Determine the [x, y] coordinate at the center of the cell enclosing the given text.  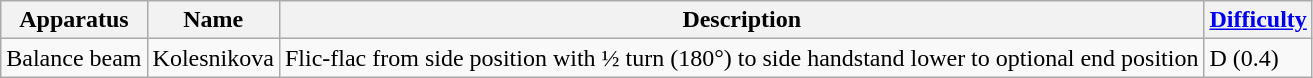
Difficulty [1258, 20]
Kolesnikova [213, 58]
D (0.4) [1258, 58]
Flic-flac from side position with ½ turn (180°) to side handstand lower to optional end position [742, 58]
Apparatus [74, 20]
Balance beam [74, 58]
Description [742, 20]
Name [213, 20]
